Capture the cell that displays the provided text and extract its (x, y) central coordinate. 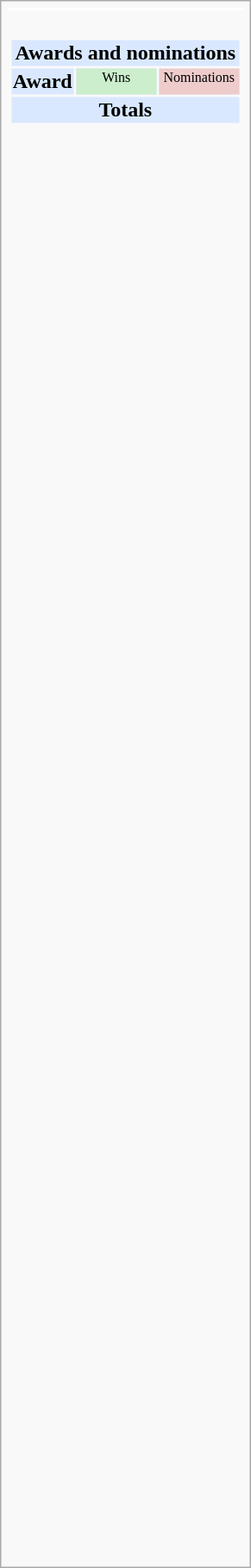
Totals (125, 110)
Wins (116, 82)
Nominations (198, 82)
Awards and nominations Award Wins Nominations Totals (126, 781)
Award (42, 82)
Awards and nominations (125, 53)
